Provide the (x, y) coordinate of the cell's center where the given text is located.  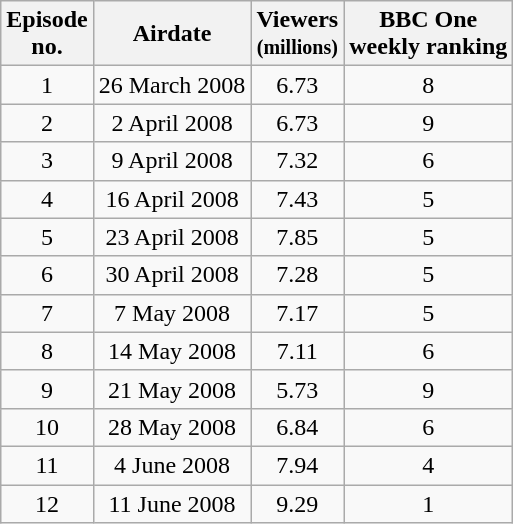
Airdate (172, 34)
7.85 (298, 237)
11 (47, 465)
BBC Oneweekly ranking (428, 34)
2 April 2008 (172, 123)
11 June 2008 (172, 503)
9 April 2008 (172, 161)
Viewers(millions) (298, 34)
7.32 (298, 161)
12 (47, 503)
30 April 2008 (172, 275)
7 (47, 313)
26 March 2008 (172, 85)
2 (47, 123)
7.28 (298, 275)
6.84 (298, 427)
7.94 (298, 465)
5.73 (298, 389)
28 May 2008 (172, 427)
14 May 2008 (172, 351)
7 May 2008 (172, 313)
7.43 (298, 199)
16 April 2008 (172, 199)
10 (47, 427)
21 May 2008 (172, 389)
4 June 2008 (172, 465)
7.11 (298, 351)
9.29 (298, 503)
23 April 2008 (172, 237)
3 (47, 161)
7.17 (298, 313)
Episodeno. (47, 34)
